Search for the cell housing the specified text and yield its [x, y] center coordinate. 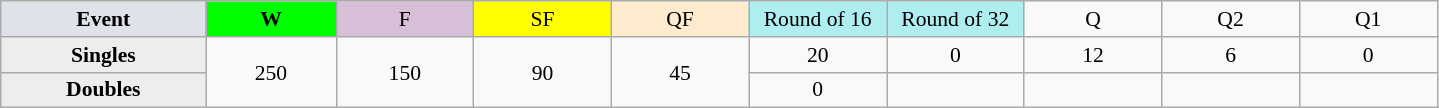
Singles [104, 55]
250 [271, 72]
90 [543, 72]
Q2 [1231, 19]
150 [405, 72]
Round of 16 [818, 19]
F [405, 19]
Q [1093, 19]
20 [818, 55]
SF [543, 19]
QF [680, 19]
Doubles [104, 90]
Event [104, 19]
Q1 [1368, 19]
6 [1231, 55]
45 [680, 72]
W [271, 19]
12 [1093, 55]
Round of 32 [955, 19]
